Return [x, y] of the center of cell containing provided text 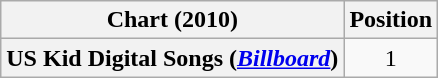
Position [391, 20]
1 [391, 58]
Chart (2010) [172, 20]
US Kid Digital Songs (Billboard) [172, 58]
